Return the (X, Y) coordinate for the center point of the cell that contains the specified text.  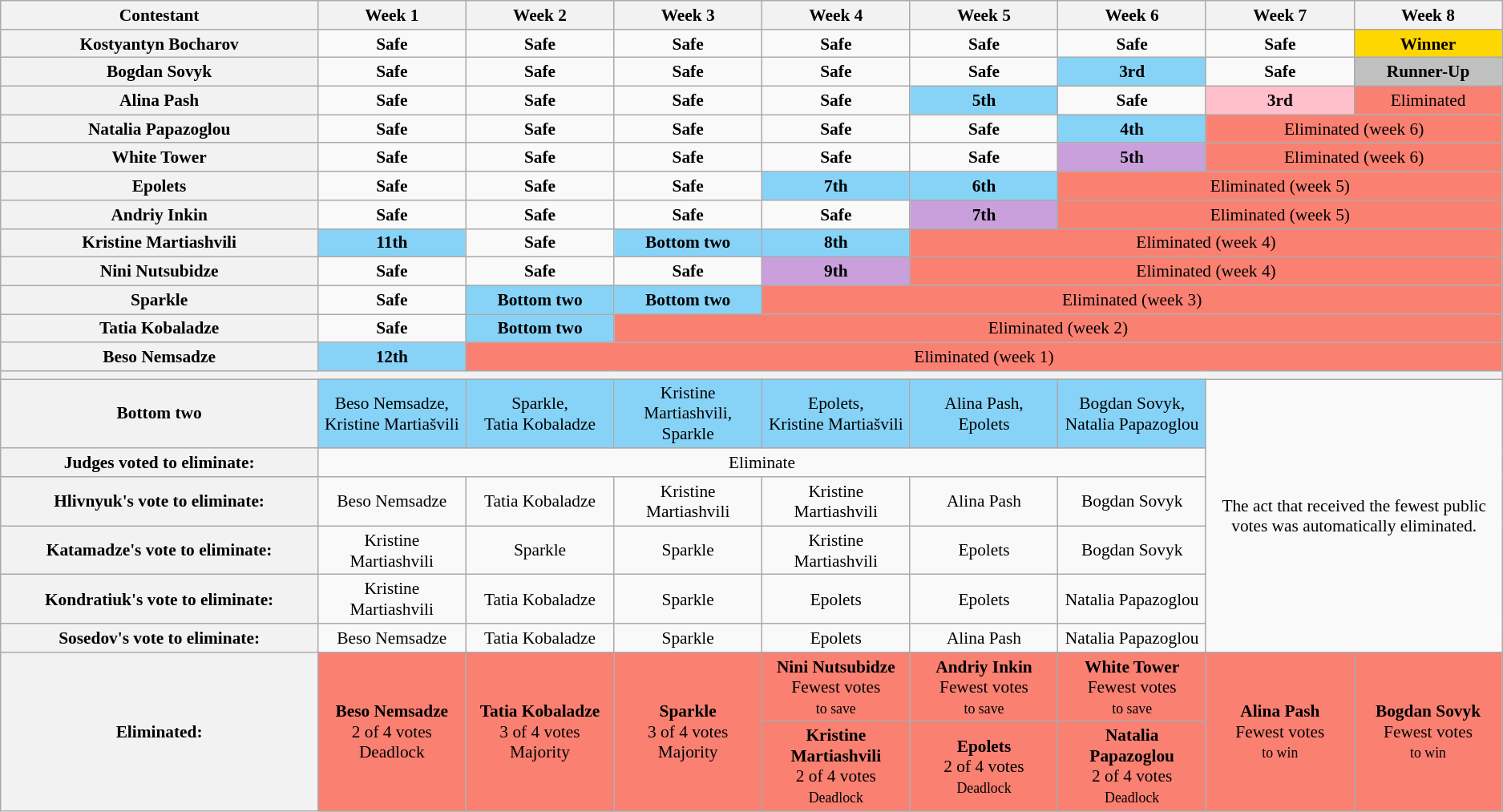
Bogdan Sovyk,Natalia Papazoglou (1132, 414)
Week 6 (1132, 15)
Week 5 (984, 15)
Katamadze's vote to eliminate: (160, 550)
Sparkle,Tatia Kobaladze (540, 414)
Eliminated (week 2) (1058, 329)
Eliminated: (160, 733)
Beso Nemsadze2 of 4 votes Deadlock (391, 733)
Week 4 (835, 15)
Andriy Inkin (160, 215)
Week 2 (540, 15)
Hlivnyuk's vote to eliminate: (160, 502)
Epolets,Kristine Martiašvili (835, 414)
Nini Nutsubidze (160, 272)
Kristine Martiashvili,Sparkle (688, 414)
Week 1 (391, 15)
Andriy InkinFewest votesto save (984, 688)
Alina PashFewest votesto win (1279, 733)
Kristine Martiashvili2 of 4 votesDeadlock (835, 766)
8th (835, 243)
Sosedov's vote to eliminate: (160, 638)
Eliminated (1428, 101)
White Tower (160, 158)
Bogdan SovykFewest votesto win (1428, 733)
Week 7 (1279, 15)
12th (391, 357)
Nini NutsubidzeFewest votesto save (835, 688)
Week 3 (688, 15)
The act that received the fewest public votes was automatically eliminated. (1353, 516)
Kostyantyn Bocharov (160, 44)
6th (984, 186)
11th (391, 243)
Epolets2 of 4 votesDeadlock (984, 766)
4th (1132, 129)
Eliminated (week 1) (984, 357)
Kondratiuk's vote to eliminate: (160, 600)
Alina Pash,Epolets (984, 414)
Natalia Papazoglou2 of 4 votesDeadlock (1132, 766)
Winner (1428, 44)
Tatia Kobaladze3 of 4 votes Majority (540, 733)
Sparkle3 of 4 votes Majority (688, 733)
Judges voted to eliminate: (160, 463)
Eliminated (week 3) (1132, 300)
9th (835, 272)
Contestant (160, 15)
Eliminate (762, 463)
White TowerFewest votesto save (1132, 688)
Week 8 (1428, 15)
Beso Nemsadze,Kristine Martiašvili (391, 414)
Runner-Up (1428, 72)
